Output the [X, Y] coordinate of the center of the cell containing the given text.  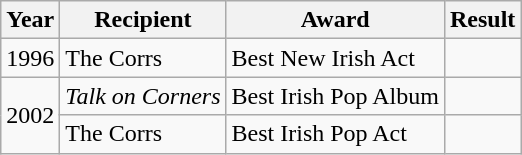
Recipient [143, 20]
Result [482, 20]
2002 [30, 115]
1996 [30, 58]
Best New Irish Act [335, 58]
Year [30, 20]
Talk on Corners [143, 96]
Award [335, 20]
Best Irish Pop Act [335, 134]
Best Irish Pop Album [335, 96]
